Capture the cell that displays the provided text and extract its (x, y) central coordinate. 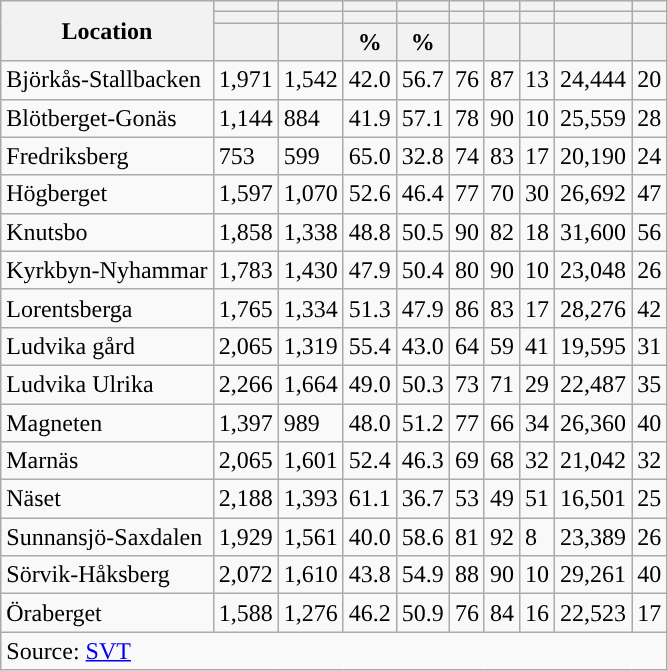
2,188 (246, 499)
16 (536, 613)
1,971 (246, 80)
80 (466, 270)
599 (310, 156)
1,334 (310, 308)
52.4 (370, 461)
Location (107, 31)
65.0 (370, 156)
25 (650, 499)
Ludvika gård (107, 346)
49.0 (370, 384)
1,783 (246, 270)
57.1 (422, 118)
40.0 (370, 537)
34 (536, 423)
Näset (107, 499)
28 (650, 118)
1,561 (310, 537)
1,610 (310, 575)
51 (536, 499)
24,444 (594, 80)
1,601 (310, 461)
41.9 (370, 118)
26,692 (594, 194)
23,389 (594, 537)
1,276 (310, 613)
22,523 (594, 613)
Marnäs (107, 461)
81 (466, 537)
87 (502, 80)
989 (310, 423)
1,070 (310, 194)
Lorentsberga (107, 308)
Ludvika Ulrika (107, 384)
16,501 (594, 499)
1,597 (246, 194)
64 (466, 346)
71 (502, 384)
56.7 (422, 80)
21,042 (594, 461)
Blötberget-Gonäs (107, 118)
36.7 (422, 499)
Björkås-Stallbacken (107, 80)
88 (466, 575)
1,664 (310, 384)
48.0 (370, 423)
18 (536, 232)
70 (502, 194)
42 (650, 308)
31,600 (594, 232)
8 (536, 537)
59 (502, 346)
82 (502, 232)
86 (466, 308)
78 (466, 118)
1,338 (310, 232)
54.9 (422, 575)
2,266 (246, 384)
61.1 (370, 499)
1,929 (246, 537)
884 (310, 118)
66 (502, 423)
51.3 (370, 308)
50.9 (422, 613)
69 (466, 461)
1,765 (246, 308)
43.8 (370, 575)
1,319 (310, 346)
Magneten (107, 423)
92 (502, 537)
50.5 (422, 232)
19,595 (594, 346)
84 (502, 613)
46.4 (422, 194)
29,261 (594, 575)
55.4 (370, 346)
24 (650, 156)
1,393 (310, 499)
28,276 (594, 308)
Sunnansjö-Saxdalen (107, 537)
13 (536, 80)
20,190 (594, 156)
Source: SVT (334, 651)
32.8 (422, 156)
46.2 (370, 613)
1,397 (246, 423)
30 (536, 194)
1,858 (246, 232)
51.2 (422, 423)
73 (466, 384)
43.0 (422, 346)
1,588 (246, 613)
41 (536, 346)
Öraberget (107, 613)
Sörvik-Håksberg (107, 575)
753 (246, 156)
35 (650, 384)
1,430 (310, 270)
Knutsbo (107, 232)
58.6 (422, 537)
52.6 (370, 194)
26,360 (594, 423)
20 (650, 80)
22,487 (594, 384)
23,048 (594, 270)
42.0 (370, 80)
49 (502, 499)
48.8 (370, 232)
53 (466, 499)
50.3 (422, 384)
68 (502, 461)
56 (650, 232)
74 (466, 156)
2,072 (246, 575)
1,542 (310, 80)
Högberget (107, 194)
31 (650, 346)
Kyrkbyn-Nyhammar (107, 270)
1,144 (246, 118)
25,559 (594, 118)
50.4 (422, 270)
Fredriksberg (107, 156)
46.3 (422, 461)
29 (536, 384)
47 (650, 194)
